Find where the given text appears and provide that cell's center as [x, y] coordinate. 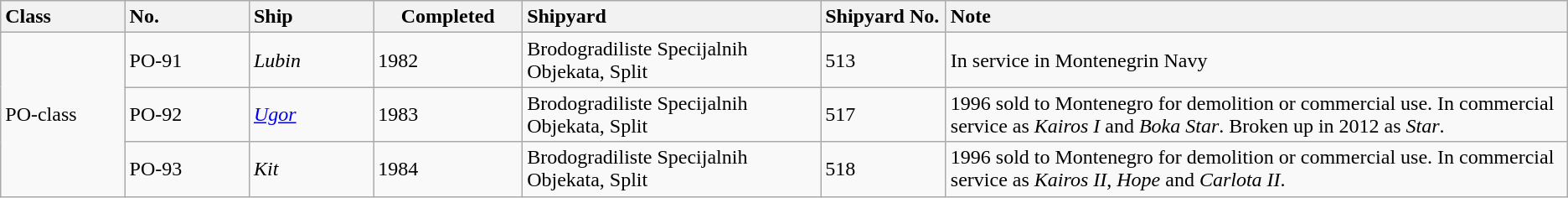
513 [884, 60]
518 [884, 169]
1996 sold to Montenegro for demolition or commercial use. In commercial service as Kairos I and Boka Star. Broken up in 2012 as Star. [1256, 114]
1996 sold to Montenegro for demolition or commercial use. In commercial service as Kairos II, Hope and Carlota II. [1256, 169]
517 [884, 114]
1984 [448, 169]
1983 [448, 114]
Kit [311, 169]
Shipyard [672, 17]
Lubin [311, 60]
Completed [448, 17]
Shipyard No. [884, 17]
1982 [448, 60]
PO-92 [187, 114]
Class [63, 17]
No. [187, 17]
In service in Montenegrin Navy [1256, 60]
Ugor [311, 114]
PO-91 [187, 60]
PO-93 [187, 169]
Note [1256, 17]
Ship [311, 17]
PO-class [63, 114]
